For the text-containing cell, return its midpoint in [X, Y] coordinate format. 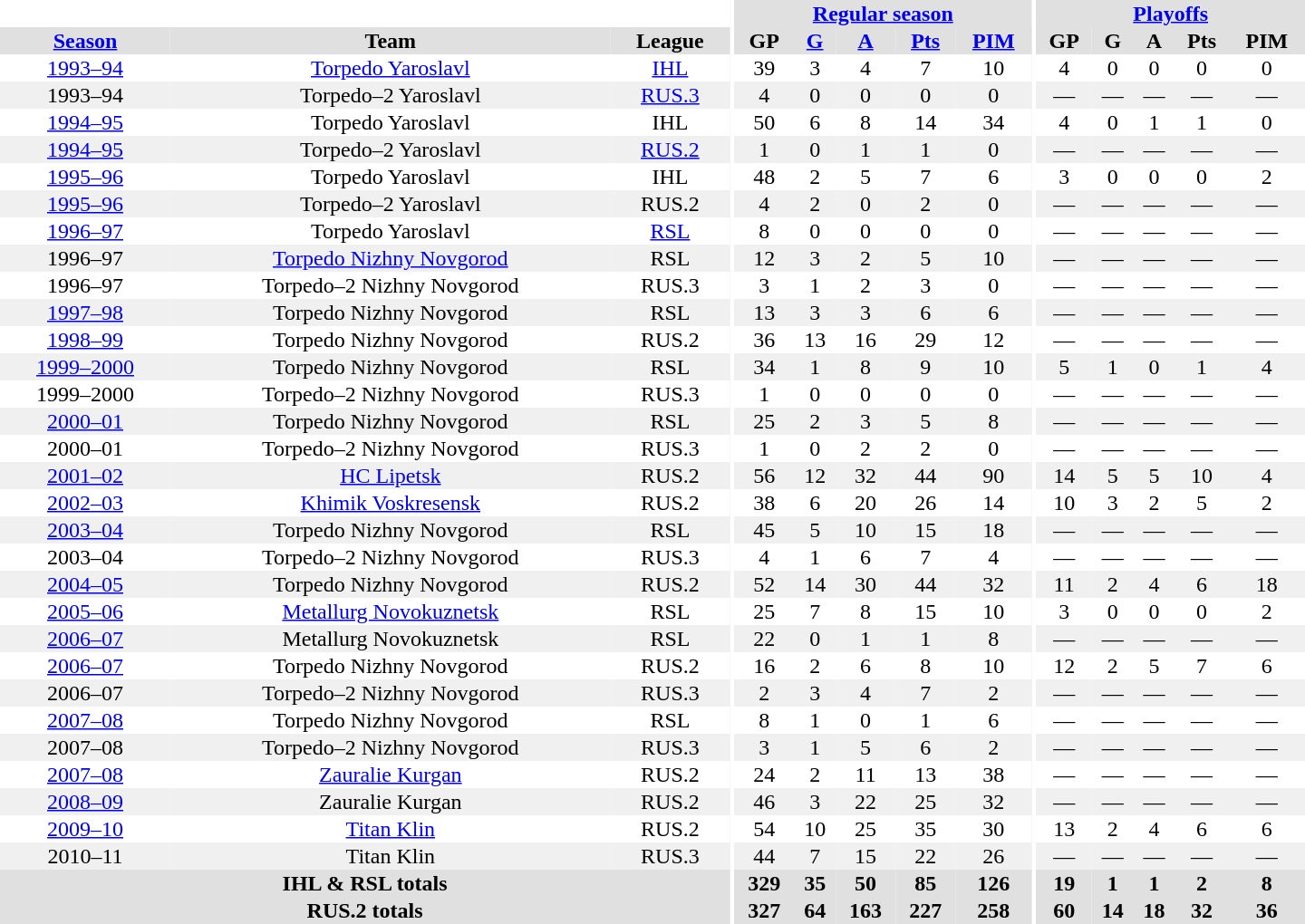
163 [865, 910]
90 [993, 476]
Season [85, 41]
60 [1064, 910]
2009–10 [85, 829]
2010–11 [85, 856]
HC Lipetsk [391, 476]
2008–09 [85, 802]
85 [925, 883]
Team [391, 41]
19 [1064, 883]
2001–02 [85, 476]
League [671, 41]
2002–03 [85, 503]
126 [993, 883]
Regular season [883, 14]
45 [764, 530]
9 [925, 367]
IHL & RSL totals [364, 883]
Khimik Voskresensk [391, 503]
29 [925, 340]
46 [764, 802]
2005–06 [85, 611]
39 [764, 68]
48 [764, 177]
64 [815, 910]
227 [925, 910]
1997–98 [85, 313]
Playoffs [1171, 14]
52 [764, 584]
54 [764, 829]
327 [764, 910]
RUS.2 totals [364, 910]
24 [764, 775]
329 [764, 883]
56 [764, 476]
20 [865, 503]
2004–05 [85, 584]
1998–99 [85, 340]
258 [993, 910]
